Determine the (x, y) coordinate at the center of the cell enclosing the given text.  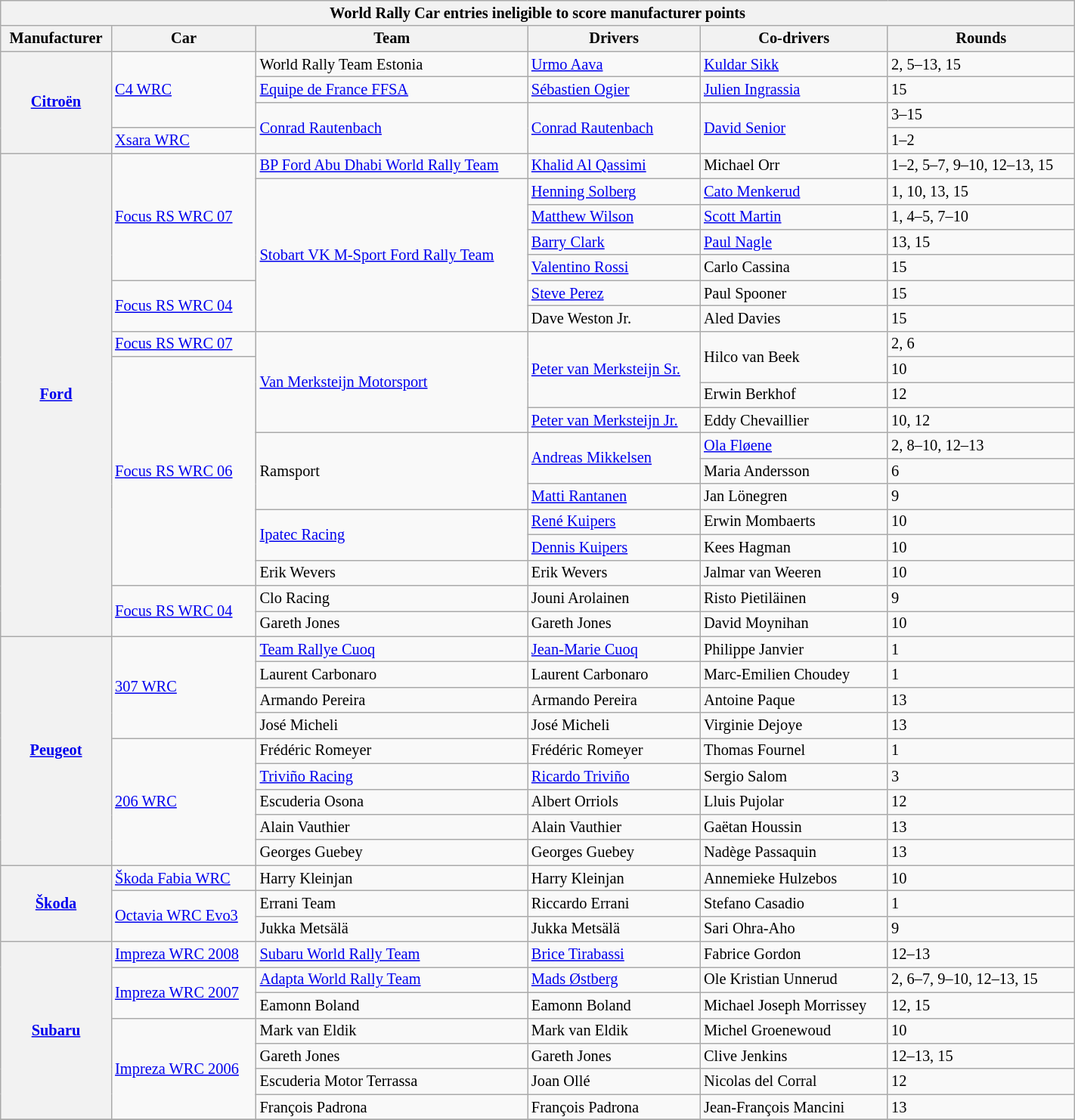
Michel Groenewoud (794, 1031)
Octavia WRC Evo3 (183, 916)
Andreas Mikkelsen (614, 458)
BP Ford Abu Dhabi World Rally Team (392, 166)
Clo Racing (392, 598)
Jalmar van Weeren (794, 573)
Ricardo Triviño (614, 776)
Impreza WRC 2008 (183, 954)
Nicolas del Corral (794, 1081)
Citroën (56, 103)
Co-drivers (794, 39)
Adapta World Rally Team (392, 979)
Stobart VK M-Sport Ford Rally Team (392, 255)
Escuderia Osona (392, 802)
Sébastien Ogier (614, 89)
Barry Clark (614, 242)
Julien Ingrassia (794, 89)
1–2 (981, 141)
Jean-François Mancini (794, 1107)
Xsara WRC (183, 141)
Car (183, 39)
Ipatec Racing (392, 534)
C4 WRC (183, 89)
Paul Nagle (794, 242)
Cato Menkerud (794, 191)
2, 5–13, 15 (981, 64)
Peugeot (56, 751)
Aled Davies (794, 318)
Errani Team (392, 903)
Stefano Casadio (794, 903)
Impreza WRC 2006 (183, 1069)
Subaru (56, 1031)
Erwin Berkhof (794, 394)
Henning Solberg (614, 191)
10, 12 (981, 420)
Valentino Rossi (614, 268)
Hilco van Beek (794, 357)
Kuldar Sikk (794, 64)
12–13, 15 (981, 1056)
Steve Perez (614, 293)
12, 15 (981, 1005)
2, 6–7, 9–10, 12–13, 15 (981, 979)
Impreza WRC 2007 (183, 992)
Focus RS WRC 06 (183, 472)
Annemieke Hulzebos (794, 878)
Team Rallye Cuoq (392, 649)
Van Merksteijn Motorsport (392, 382)
Khalid Al Qassimi (614, 166)
René Kuipers (614, 521)
Risto Pietiläinen (794, 598)
Ramsport (392, 470)
Philippe Janvier (794, 649)
Peter van Merksteijn Jr. (614, 420)
Jean-Marie Cuoq (614, 649)
Sergio Salom (794, 776)
Virginie Dejoye (794, 726)
Fabrice Gordon (794, 954)
Sari Ohra-Aho (794, 929)
Jouni Arolainen (614, 598)
Rounds (981, 39)
3–15 (981, 115)
Matti Rantanen (614, 497)
David Moynihan (794, 623)
Matthew Wilson (614, 217)
Škoda Fabia WRC (183, 878)
Carlo Cassina (794, 268)
Kees Hagman (794, 547)
Nadège Passaquin (794, 852)
Mads Østberg (614, 979)
307 WRC (183, 688)
Joan Ollé (614, 1081)
Ford (56, 394)
Equipe de France FFSA (392, 89)
Brice Tirabassi (614, 954)
Drivers (614, 39)
Triviño Racing (392, 776)
3 (981, 776)
1, 4–5, 7–10 (981, 217)
Urmo Aava (614, 64)
World Rally Team Estonia (392, 64)
12–13 (981, 954)
Dennis Kuipers (614, 547)
Antoine Paque (794, 700)
Albert Orriols (614, 802)
2, 6 (981, 344)
World Rally Car entries ineligible to score manufacturer points (537, 13)
Dave Weston Jr. (614, 318)
Škoda (56, 904)
1–2, 5–7, 9–10, 12–13, 15 (981, 166)
Riccardo Errani (614, 903)
Marc-Emilien Choudey (794, 674)
Escuderia Motor Terrassa (392, 1081)
Jan Lönegren (794, 497)
Paul Spooner (794, 293)
Subaru World Rally Team (392, 954)
1, 10, 13, 15 (981, 191)
Maria Andersson (794, 471)
Michael Orr (794, 166)
Clive Jenkins (794, 1056)
206 WRC (183, 801)
Gaëtan Houssin (794, 827)
2, 8–10, 12–13 (981, 445)
Eddy Chevaillier (794, 420)
Erwin Mombaerts (794, 521)
Manufacturer (56, 39)
Scott Martin (794, 217)
Michael Joseph Morrissey (794, 1005)
6 (981, 471)
13, 15 (981, 242)
David Senior (794, 127)
Thomas Fournel (794, 750)
Team (392, 39)
Peter van Merksteijn Sr. (614, 369)
Ole Kristian Unnerud (794, 979)
Ola Fløene (794, 445)
Lluis Pujolar (794, 802)
